Determine the [X, Y] coordinate at the center of the cell enclosing the given text.  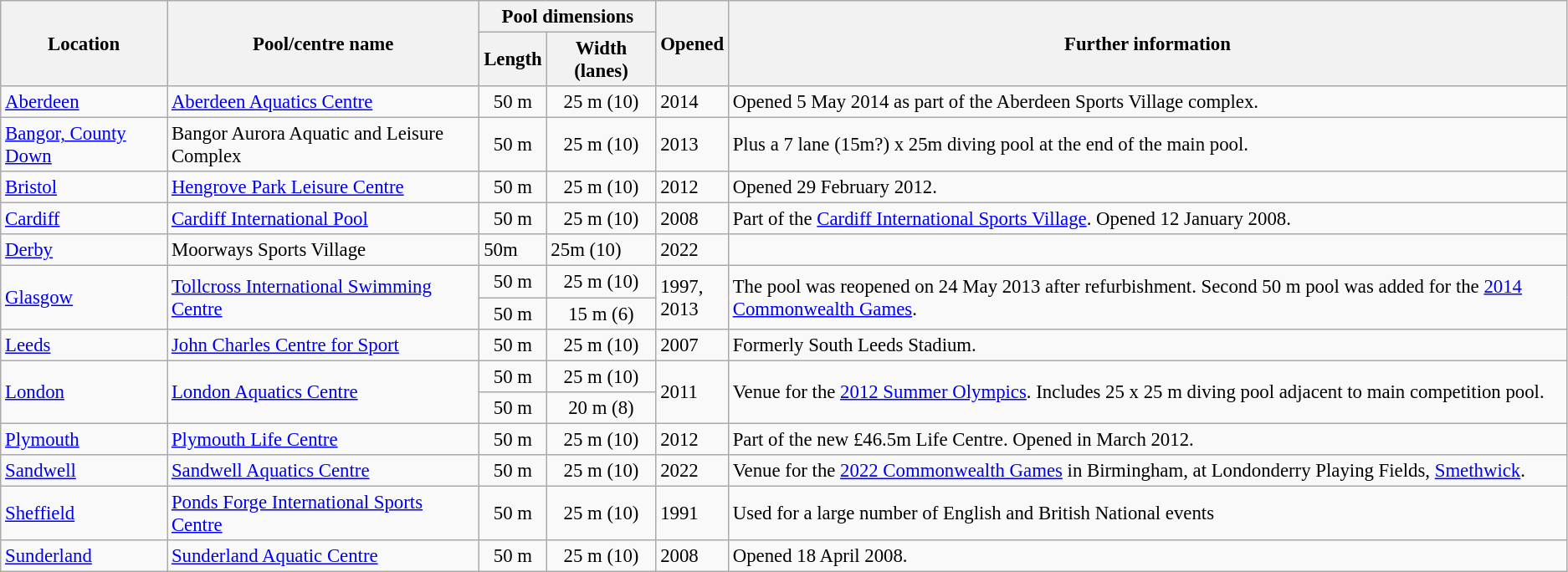
25m (10) [601, 250]
Opened 29 February 2012. [1147, 187]
The pool was reopened on 24 May 2013 after refurbishment. Second 50 m pool was added for the 2014 Commonwealth Games. [1147, 298]
1997,2013 [693, 298]
2013 [693, 146]
Opened 18 April 2008. [1147, 556]
Venue for the 2022 Commonwealth Games in Birmingham, at Londonderry Playing Fields, Smethwick. [1147, 471]
Length [513, 60]
Bangor Aurora Aquatic and Leisure Complex [323, 146]
Pool dimensions [567, 17]
Part of the new £46.5m Life Centre. Opened in March 2012. [1147, 439]
Opened 5 May 2014 as part of the Aberdeen Sports Village complex. [1147, 102]
Plymouth Life Centre [323, 439]
Sandwell Aquatics Centre [323, 471]
Further information [1147, 43]
Ponds Forge International Sports Centre [323, 513]
Sandwell [84, 471]
Hengrove Park Leisure Centre [323, 187]
Sunderland Aquatic Centre [323, 556]
50m [513, 250]
2014 [693, 102]
Glasgow [84, 298]
Cardiff International Pool [323, 219]
Aberdeen [84, 102]
Tollcross International Swimming Centre [323, 298]
Cardiff [84, 219]
Aberdeen Aquatics Centre [323, 102]
Opened [693, 43]
Plymouth [84, 439]
Leeds [84, 345]
Moorways Sports Village [323, 250]
1991 [693, 513]
Bristol [84, 187]
John Charles Centre for Sport [323, 345]
London [84, 391]
Sheffield [84, 513]
Part of the Cardiff International Sports Village. Opened 12 January 2008. [1147, 219]
Location [84, 43]
Plus a 7 lane (15m?) x 25m diving pool at the end of the main pool. [1147, 146]
Bangor, County Down [84, 146]
London Aquatics Centre [323, 391]
Derby [84, 250]
2011 [693, 391]
Sunderland [84, 556]
Pool/centre name [323, 43]
Formerly South Leeds Stadium. [1147, 345]
Venue for the 2012 Summer Olympics. Includes 25 x 25 m diving pool adjacent to main competition pool. [1147, 391]
20 m (8) [601, 407]
2007 [693, 345]
15 m (6) [601, 314]
Used for a large number of English and British National events [1147, 513]
Width (lanes) [601, 60]
